Capture the cell that displays the provided text and extract its [x, y] central coordinate. 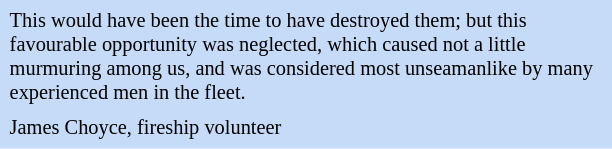
James Choyce, fireship volunteer [306, 128]
